Find where the given text appears and provide that cell's center as [X, Y] coordinate. 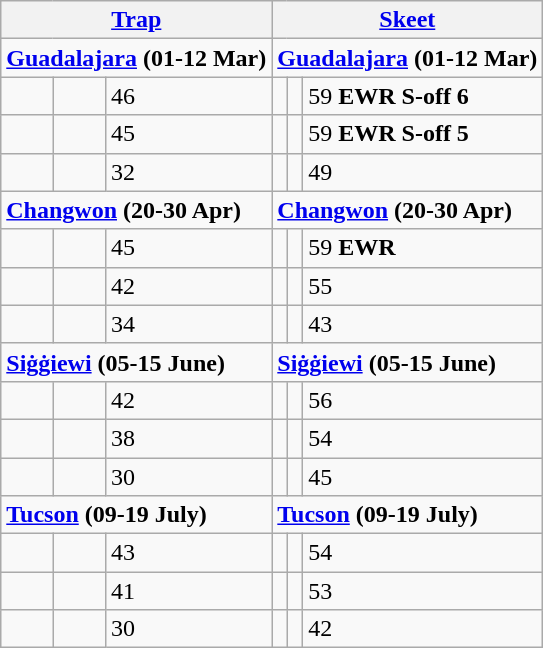
34 [188, 324]
59 EWR S-off 5 [423, 134]
59 EWR [423, 248]
41 [188, 591]
59 EWR S-off 6 [423, 96]
46 [188, 96]
53 [423, 591]
Trap [136, 20]
32 [188, 172]
55 [423, 286]
Skeet [408, 20]
38 [188, 438]
49 [423, 172]
56 [423, 400]
